Detect which cell encompasses the target text, then output its (x, y) center coordinate. 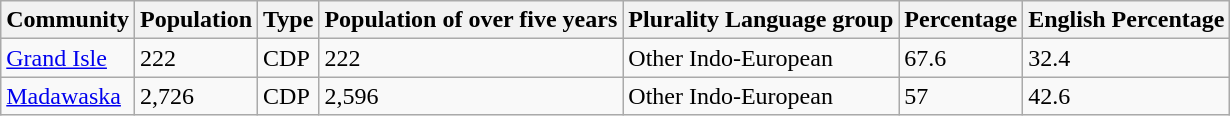
Percentage (961, 20)
Population of over five years (471, 20)
Plurality Language group (761, 20)
57 (961, 96)
Grand Isle (68, 58)
67.6 (961, 58)
Type (288, 20)
Population (196, 20)
Madawaska (68, 96)
Community (68, 20)
42.6 (1126, 96)
32.4 (1126, 58)
2,596 (471, 96)
2,726 (196, 96)
English Percentage (1126, 20)
